Find where the given text appears and provide that cell's center as [X, Y] coordinate. 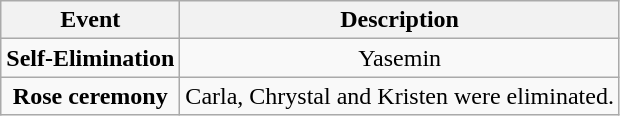
Rose ceremony [90, 96]
Carla, Chrystal and Kristen were eliminated. [400, 96]
Yasemin [400, 58]
Self-Elimination [90, 58]
Event [90, 20]
Description [400, 20]
